Scan for the cell matching the given text and deliver its [x, y] coordinate at center. 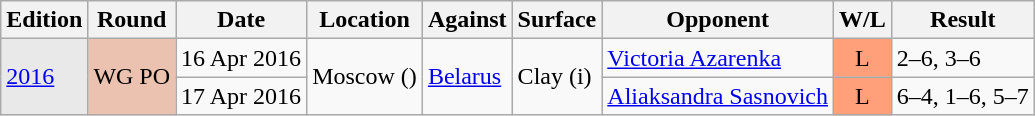
16 Apr 2016 [242, 58]
6–4, 1–6, 5–7 [962, 96]
Clay (i) [557, 77]
2–6, 3–6 [962, 58]
Round [132, 20]
Result [962, 20]
17 Apr 2016 [242, 96]
Aliaksandra Sasnovich [718, 96]
Surface [557, 20]
W/L [862, 20]
Belarus [467, 77]
Moscow () [365, 77]
2016 [44, 77]
WG PO [132, 77]
Victoria Azarenka [718, 58]
Opponent [718, 20]
Edition [44, 20]
Location [365, 20]
Date [242, 20]
Against [467, 20]
